For the text-containing cell, return its midpoint in (x, y) coordinate format. 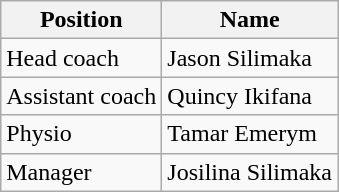
Name (250, 20)
Jason Silimaka (250, 58)
Manager (82, 172)
Position (82, 20)
Physio (82, 134)
Assistant coach (82, 96)
Head coach (82, 58)
Josilina Silimaka (250, 172)
Quincy Ikifana (250, 96)
Tamar Emerym (250, 134)
